Return the [x, y] coordinate for the center point of the cell that contains the specified text.  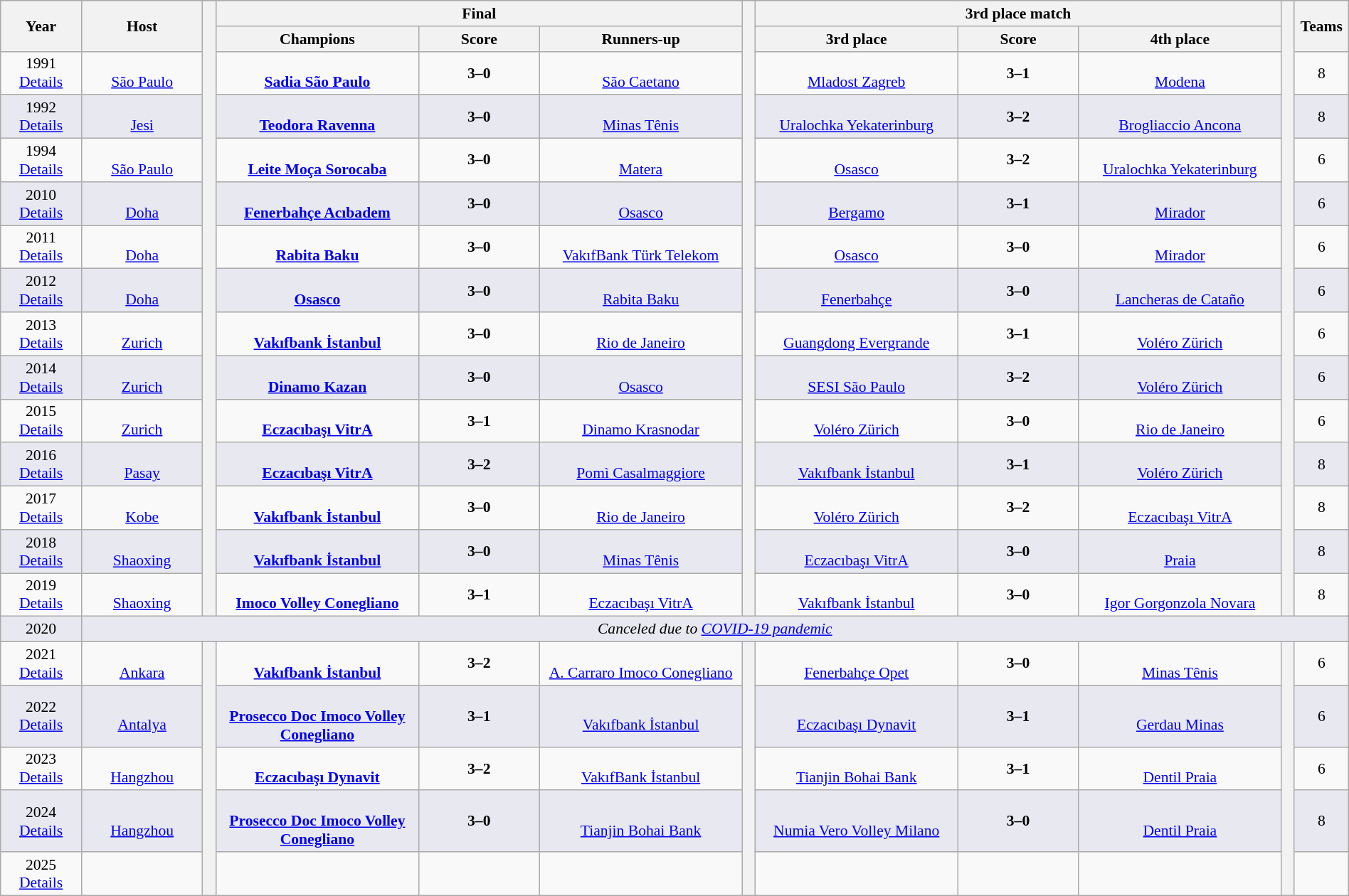
2020 [41, 629]
Dinamo Kazan [317, 377]
VakıfBank Türk Telekom [640, 247]
VakıfBank İstanbul [640, 768]
Teams [1321, 26]
2011Details [41, 247]
2016Details [41, 465]
3rd place match [1019, 14]
Guangdong Evergrande [857, 334]
2010Details [41, 203]
Imoco Volley Conegliano [317, 594]
Runners-up [640, 39]
2012Details [41, 290]
2023Details [41, 768]
Igor Gorgonzola Novara [1180, 594]
Matera [640, 161]
Fenerbahçe [857, 290]
Jesi [142, 117]
Pomì Casalmaggiore [640, 465]
1992Details [41, 117]
Numia Vero Volley Milano [857, 822]
Praia [1180, 552]
Dinamo Krasnodar [640, 421]
São Caetano [640, 73]
Mladost Zagreb [857, 73]
4th place [1180, 39]
Canceled due to COVID-19 pandemic [714, 629]
2017Details [41, 508]
2018Details [41, 552]
Bergamo [857, 203]
2025Details [41, 873]
Host [142, 26]
2015Details [41, 421]
SESI São Paulo [857, 377]
Brogliaccio Ancona [1180, 117]
Antalya [142, 717]
Fenerbahçe Opet [857, 664]
3rd place [857, 39]
A. Carraro Imoco Conegliano [640, 664]
2024Details [41, 822]
Fenerbahçe Acıbadem [317, 203]
2014Details [41, 377]
Champions [317, 39]
Final [480, 14]
Modena [1180, 73]
2021Details [41, 664]
Ankara [142, 664]
Teodora Ravenna [317, 117]
2019Details [41, 594]
Kobe [142, 508]
2022Details [41, 717]
1991Details [41, 73]
2013Details [41, 334]
Leite Moça Sorocaba [317, 161]
Lancheras de Cataño [1180, 290]
Gerdau Minas [1180, 717]
Year [41, 26]
Pasay [142, 465]
Sadia São Paulo [317, 73]
1994Details [41, 161]
